Search for the cell housing the specified text and yield its (X, Y) center coordinate. 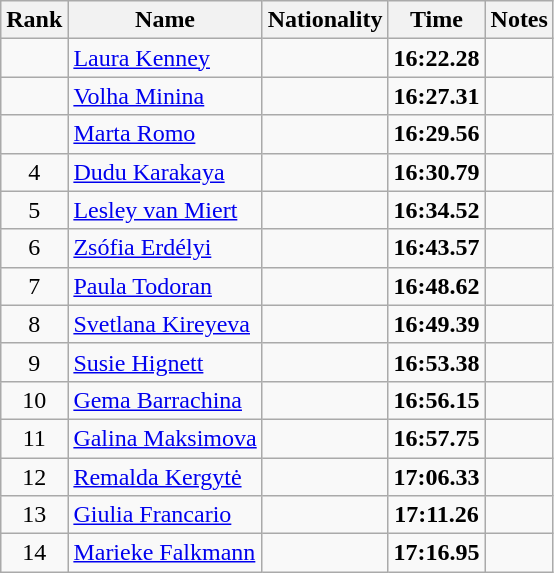
Lesley van Miert (165, 210)
Marta Romo (165, 134)
Name (165, 20)
16:22.28 (436, 58)
Paula Todoran (165, 286)
Susie Hignett (165, 362)
16:49.39 (436, 324)
16:56.15 (436, 400)
16:57.75 (436, 438)
7 (34, 286)
8 (34, 324)
16:34.52 (436, 210)
Galina Maksimova (165, 438)
16:29.56 (436, 134)
13 (34, 515)
12 (34, 477)
17:16.95 (436, 553)
16:43.57 (436, 248)
Remalda Kergytė (165, 477)
Zsófia Erdélyi (165, 248)
16:53.38 (436, 362)
10 (34, 400)
16:48.62 (436, 286)
Laura Kenney (165, 58)
17:06.33 (436, 477)
Nationality (325, 20)
Dudu Karakaya (165, 172)
6 (34, 248)
Gema Barrachina (165, 400)
16:27.31 (436, 96)
Marieke Falkmann (165, 553)
17:11.26 (436, 515)
Time (436, 20)
16:30.79 (436, 172)
11 (34, 438)
Volha Minina (165, 96)
9 (34, 362)
4 (34, 172)
Giulia Francario (165, 515)
Svetlana Kireyeva (165, 324)
5 (34, 210)
Rank (34, 20)
14 (34, 553)
Notes (519, 20)
